Find where the given text appears and provide that cell's center as [x, y] coordinate. 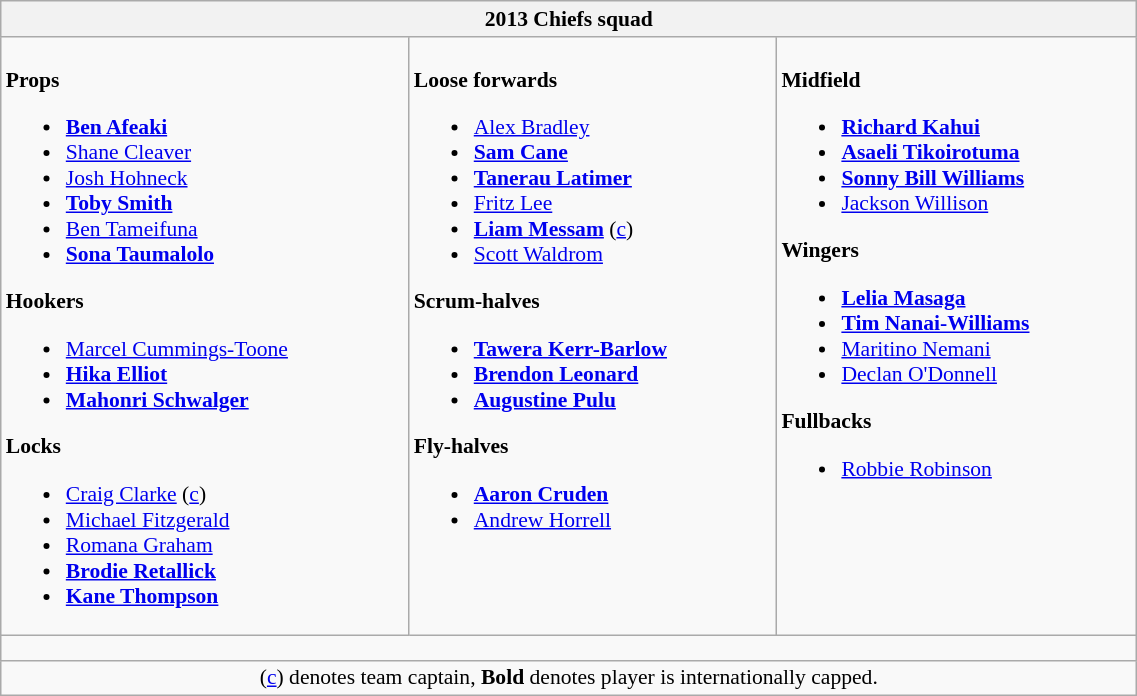
2013 Chiefs squad [569, 19]
